Detect which cell encompasses the target text, then output its (x, y) center coordinate. 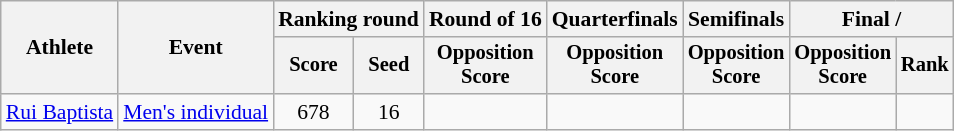
Athlete (60, 48)
Round of 16 (486, 19)
Men's individual (196, 112)
Seed (389, 66)
Rui Baptista (60, 112)
Event (196, 48)
16 (389, 112)
Quarterfinals (615, 19)
Rank (925, 66)
Score (314, 66)
678 (314, 112)
Final / (871, 19)
Semifinals (736, 19)
Ranking round (348, 19)
